Scan for the cell matching the given text and deliver its (X, Y) coordinate at center. 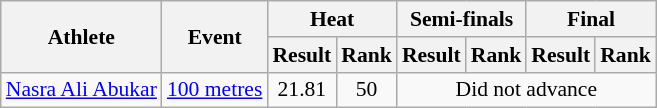
Heat (332, 19)
100 metres (214, 90)
Event (214, 36)
Did not advance (526, 90)
Final (590, 19)
Semi-finals (462, 19)
Nasra Ali Abukar (82, 90)
21.81 (302, 90)
Athlete (82, 36)
50 (366, 90)
